Determine the [X, Y] coordinate at the center of the cell enclosing the given text.  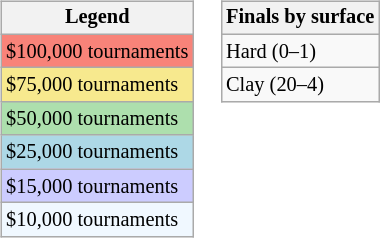
$25,000 tournaments [97, 152]
Hard (0–1) [300, 51]
$15,000 tournaments [97, 186]
Legend [97, 18]
$100,000 tournaments [97, 51]
Clay (20–4) [300, 85]
Finals by surface [300, 18]
$75,000 tournaments [97, 85]
$50,000 tournaments [97, 119]
$10,000 tournaments [97, 220]
